Scan for the cell matching the given text and deliver its [X, Y] coordinate at center. 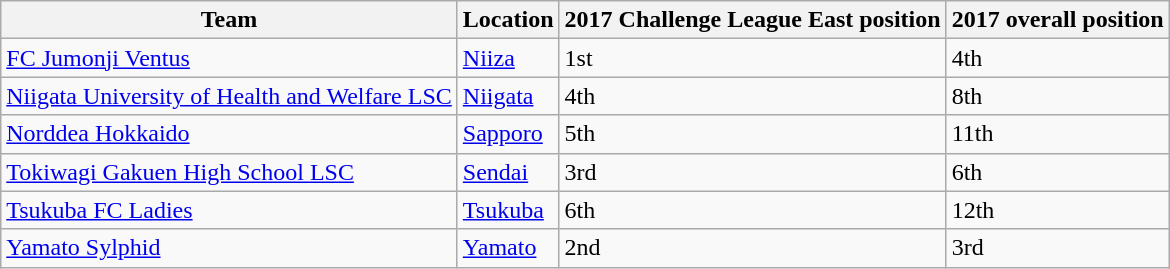
Location [508, 20]
5th [752, 134]
2017 Challenge League East position [752, 20]
Sendai [508, 172]
Yamato [508, 248]
Tokiwagi Gakuen High School LSC [230, 172]
12th [1058, 210]
2nd [752, 248]
FC Jumonji Ventus [230, 58]
Niiza [508, 58]
Niigata [508, 96]
Tsukuba [508, 210]
Team [230, 20]
Norddea Hokkaido [230, 134]
Niigata University of Health and Welfare LSC [230, 96]
1st [752, 58]
2017 overall position [1058, 20]
Sapporo [508, 134]
11th [1058, 134]
Yamato Sylphid [230, 248]
Tsukuba FC Ladies [230, 210]
8th [1058, 96]
